Locate the cell with the specified text and output its (X, Y) center coordinate. 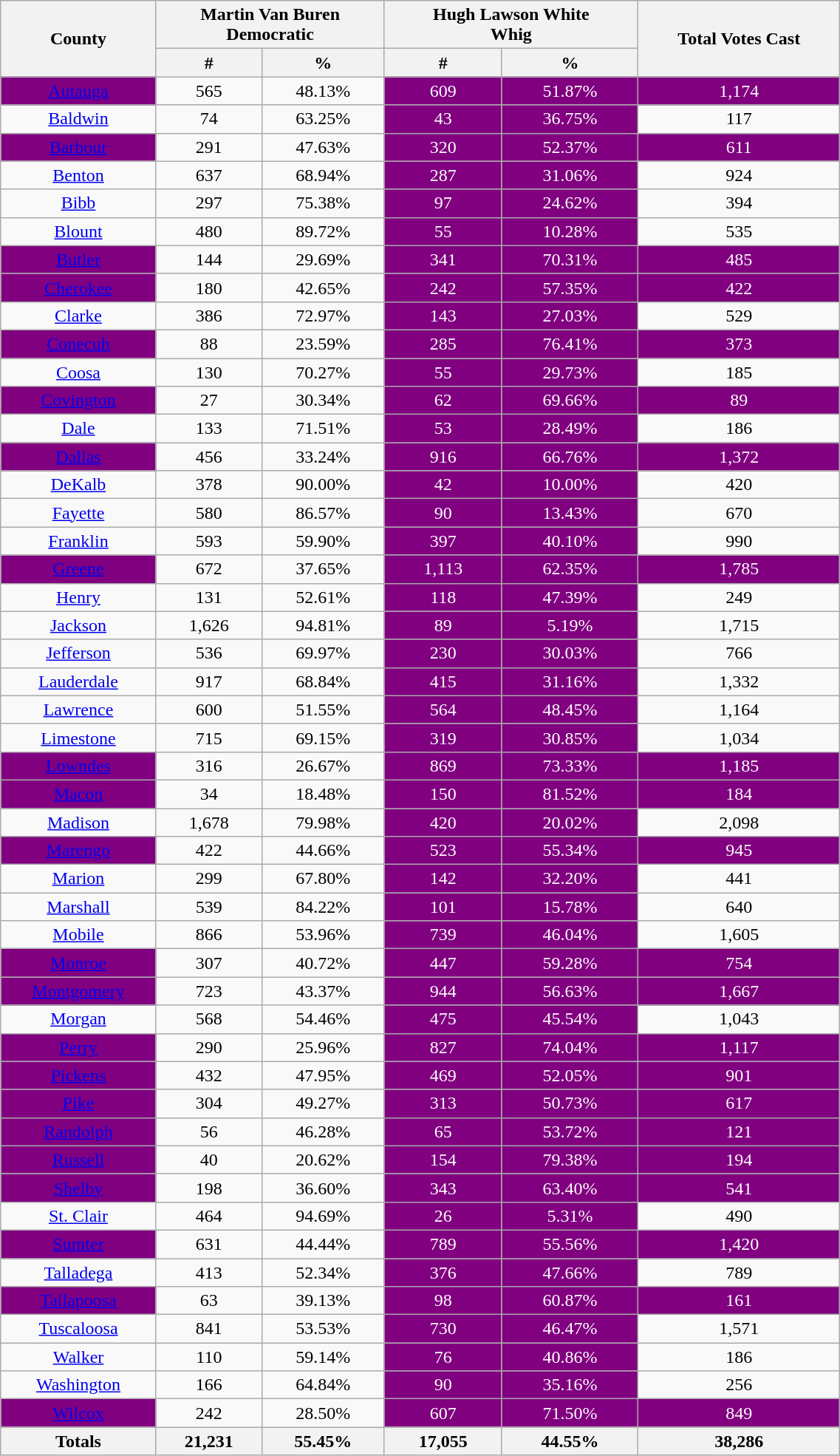
394 (739, 203)
523 (443, 851)
5.19% (570, 625)
76 (443, 1357)
Perry (78, 1047)
53.53% (323, 1329)
304 (208, 1103)
287 (443, 175)
36.60% (323, 1188)
69.66% (570, 401)
47.39% (570, 597)
290 (208, 1047)
1,113 (443, 569)
55.56% (570, 1244)
30.85% (570, 738)
68.84% (323, 681)
161 (739, 1301)
307 (208, 963)
51.87% (570, 91)
24.62% (570, 203)
73.33% (570, 766)
59.90% (323, 541)
464 (208, 1216)
849 (739, 1413)
536 (208, 653)
18.48% (323, 794)
59.28% (570, 963)
Dallas (78, 457)
43 (443, 119)
Lauderdale (78, 681)
1,185 (739, 766)
28.50% (323, 1413)
71.50% (570, 1413)
593 (208, 541)
88 (208, 344)
69.15% (323, 738)
Clarke (78, 316)
Total Votes Cast (739, 38)
185 (739, 372)
Martin Van BurenDemocratic (270, 25)
72.97% (323, 316)
51.55% (323, 710)
1,626 (208, 625)
Lawrence (78, 710)
945 (739, 851)
541 (739, 1188)
924 (739, 175)
43.37% (323, 991)
432 (208, 1075)
15.78% (570, 907)
754 (739, 963)
46.28% (323, 1132)
63.40% (570, 1188)
670 (739, 513)
131 (208, 597)
Benton (78, 175)
35.16% (570, 1385)
1,667 (739, 991)
Jackson (78, 625)
917 (208, 681)
55.34% (570, 851)
485 (739, 259)
441 (739, 879)
98 (443, 1301)
65 (443, 1132)
Shelby (78, 1188)
Coosa (78, 372)
475 (443, 1019)
144 (208, 259)
Tuscaloosa (78, 1329)
198 (208, 1188)
110 (208, 1357)
1,785 (739, 569)
48.13% (323, 91)
2,098 (739, 823)
26 (443, 1216)
1,043 (739, 1019)
Washington (78, 1385)
70.31% (570, 259)
609 (443, 91)
Wilcox (78, 1413)
10.28% (570, 231)
Marengo (78, 851)
Sumter (78, 1244)
55.45% (323, 1441)
76.41% (570, 344)
730 (443, 1329)
60.87% (570, 1301)
285 (443, 344)
Fayette (78, 513)
40.10% (570, 541)
Totals (78, 1441)
46.47% (570, 1329)
62 (443, 401)
DeKalb (78, 485)
37.65% (323, 569)
611 (739, 147)
447 (443, 963)
44.55% (570, 1441)
341 (443, 259)
54.46% (323, 1019)
1,372 (739, 457)
53.96% (323, 935)
44.44% (323, 1244)
St. Clair (78, 1216)
40.86% (570, 1357)
1,715 (739, 625)
56.63% (570, 991)
81.52% (570, 794)
617 (739, 1103)
5.31% (570, 1216)
23.59% (323, 344)
39.13% (323, 1301)
990 (739, 541)
27 (208, 401)
841 (208, 1329)
Marshall (78, 907)
869 (443, 766)
600 (208, 710)
130 (208, 372)
94.69% (323, 1216)
68.94% (323, 175)
413 (208, 1272)
64.84% (323, 1385)
313 (443, 1103)
Mobile (78, 935)
30.03% (570, 653)
101 (443, 907)
County (78, 38)
89.72% (323, 231)
Morgan (78, 1019)
53 (443, 429)
320 (443, 147)
Greene (78, 569)
66.76% (570, 457)
118 (443, 597)
42 (443, 485)
568 (208, 1019)
Russell (78, 1160)
143 (443, 316)
1,678 (208, 823)
49.27% (323, 1103)
386 (208, 316)
Butler (78, 259)
71.51% (323, 429)
Pickens (78, 1075)
Marion (78, 879)
Limestone (78, 738)
1,605 (739, 935)
79.98% (323, 823)
Walker (78, 1357)
Covington (78, 401)
150 (443, 794)
631 (208, 1244)
56 (208, 1132)
256 (739, 1385)
640 (739, 907)
38,286 (739, 1441)
378 (208, 485)
180 (208, 288)
52.61% (323, 597)
117 (739, 119)
1,117 (739, 1047)
Blount (78, 231)
607 (443, 1413)
343 (443, 1188)
Jefferson (78, 653)
Tallapoosa (78, 1301)
21,231 (208, 1441)
26.67% (323, 766)
490 (739, 1216)
Henry (78, 597)
62.35% (570, 569)
47.66% (570, 1272)
53.72% (570, 1132)
74.04% (570, 1047)
1,164 (739, 710)
Talladega (78, 1272)
Barbour (78, 147)
291 (208, 147)
Franklin (78, 541)
Autauga (78, 91)
1,420 (739, 1244)
319 (443, 738)
1,034 (739, 738)
Hugh Lawson WhiteWhig (511, 25)
480 (208, 231)
397 (443, 541)
94.81% (323, 625)
Montgomery (78, 991)
916 (443, 457)
20.02% (570, 823)
944 (443, 991)
766 (739, 653)
723 (208, 991)
Conecuh (78, 344)
580 (208, 513)
866 (208, 935)
74 (208, 119)
373 (739, 344)
90.00% (323, 485)
Madison (78, 823)
1,174 (739, 91)
Macon (78, 794)
25.96% (323, 1047)
297 (208, 203)
63.25% (323, 119)
52.37% (570, 147)
50.73% (570, 1103)
Baldwin (78, 119)
46.04% (570, 935)
154 (443, 1160)
539 (208, 907)
97 (443, 203)
564 (443, 710)
42.65% (323, 288)
40 (208, 1160)
376 (443, 1272)
827 (443, 1047)
32.20% (570, 879)
20.62% (323, 1160)
47.63% (323, 147)
415 (443, 681)
84.22% (323, 907)
40.72% (323, 963)
Lowndes (78, 766)
469 (443, 1075)
57.35% (570, 288)
29.73% (570, 372)
299 (208, 879)
901 (739, 1075)
1,332 (739, 681)
456 (208, 457)
31.16% (570, 681)
230 (443, 653)
48.45% (570, 710)
31.06% (570, 175)
67.80% (323, 879)
194 (739, 1160)
316 (208, 766)
17,055 (443, 1441)
Bibb (78, 203)
44.66% (323, 851)
121 (739, 1132)
45.54% (570, 1019)
34 (208, 794)
529 (739, 316)
86.57% (323, 513)
63 (208, 1301)
1,571 (739, 1329)
715 (208, 738)
Monroe (78, 963)
637 (208, 175)
Cherokee (78, 288)
249 (739, 597)
565 (208, 91)
70.27% (323, 372)
27.03% (570, 316)
166 (208, 1385)
Randolph (78, 1132)
13.43% (570, 513)
36.75% (570, 119)
33.24% (323, 457)
47.95% (323, 1075)
79.38% (570, 1160)
52.34% (323, 1272)
Dale (78, 429)
184 (739, 794)
28.49% (570, 429)
30.34% (323, 401)
133 (208, 429)
59.14% (323, 1357)
52.05% (570, 1075)
739 (443, 935)
29.69% (323, 259)
Pike (78, 1103)
672 (208, 569)
142 (443, 879)
10.00% (570, 485)
535 (739, 231)
69.97% (323, 653)
75.38% (323, 203)
